Detect which cell encompasses the target text, then output its [X, Y] center coordinate. 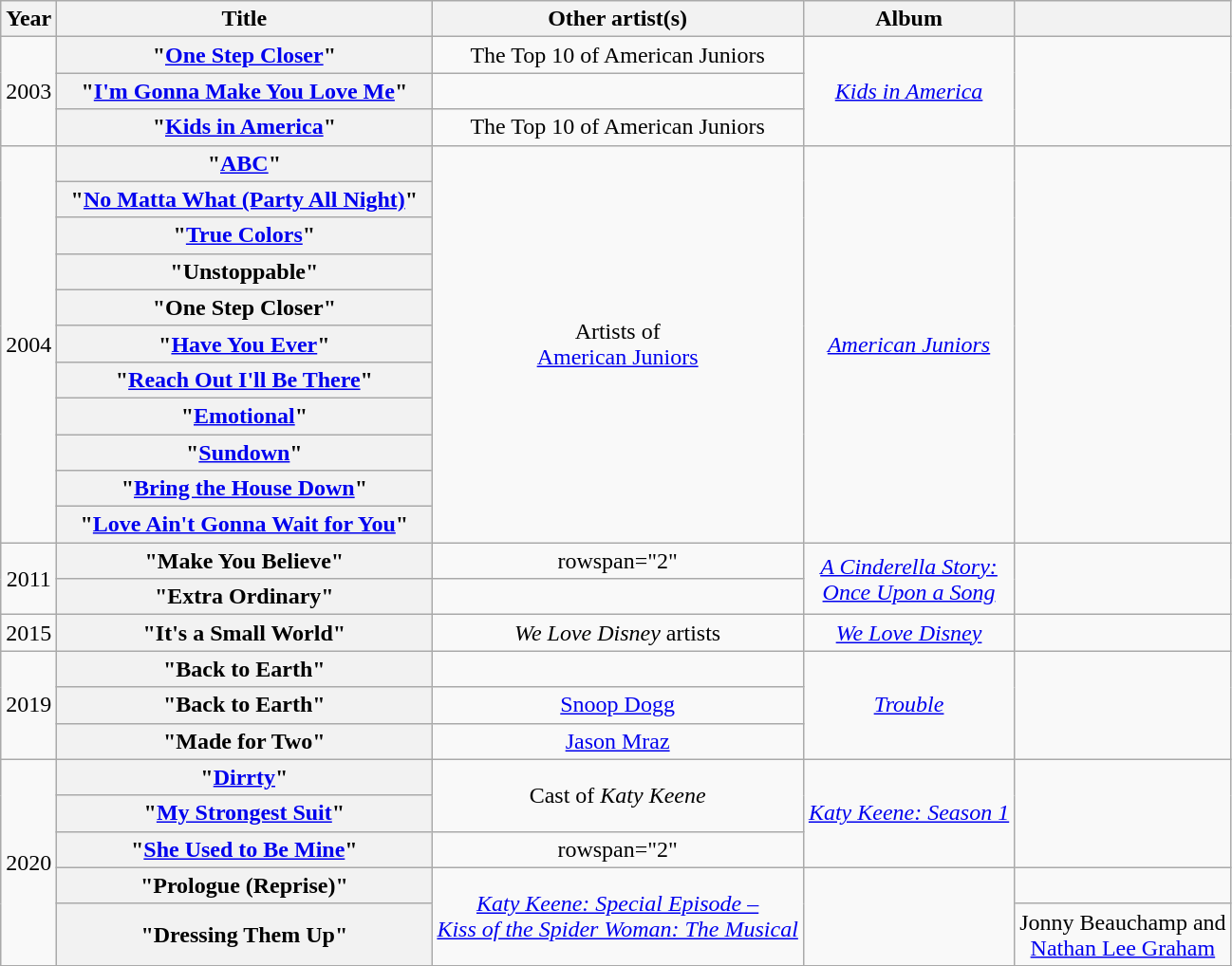
American Juniors [908, 344]
Album [908, 19]
2011 [28, 579]
"Dressing Them Up" [245, 934]
Year [28, 19]
Other artist(s) [618, 19]
2020 [28, 862]
Jonny Beauchamp and Nathan Lee Graham [1123, 934]
"My Strongest Suit" [245, 813]
2019 [28, 705]
"Have You Ever" [245, 344]
A Cinderella Story: Once Upon a Song [908, 579]
Cast of Katy Keene [618, 795]
"Make You Believe" [245, 561]
Jason Mraz [618, 741]
Katy Keene: Special Episode – Kiss of the Spider Woman: The Musical [618, 917]
Katy Keene: Season 1 [908, 813]
"Dirrty" [245, 777]
"Emotional" [245, 416]
Snoop Dogg [618, 705]
2004 [28, 344]
"Love Ain't Gonna Wait for You" [245, 525]
"Unstoppable" [245, 271]
"Prologue (Reprise)" [245, 885]
"ABC" [245, 163]
"Reach Out I'll Be There" [245, 380]
2015 [28, 633]
"True Colors" [245, 235]
"It's a Small World" [245, 633]
"Sundown" [245, 453]
"Made for Two" [245, 741]
Artists of American Juniors [618, 344]
"She Used to Be Mine" [245, 849]
"Bring the House Down" [245, 489]
"I'm Gonna Make You Love Me" [245, 91]
"Extra Ordinary" [245, 597]
2003 [28, 91]
Title [245, 19]
"No Matta What (Party All Night)" [245, 199]
We Love Disney artists [618, 633]
Kids in America [908, 91]
We Love Disney [908, 633]
Trouble [908, 705]
"Kids in America" [245, 127]
